Output the (x, y) coordinate of the center of the cell containing the given text.  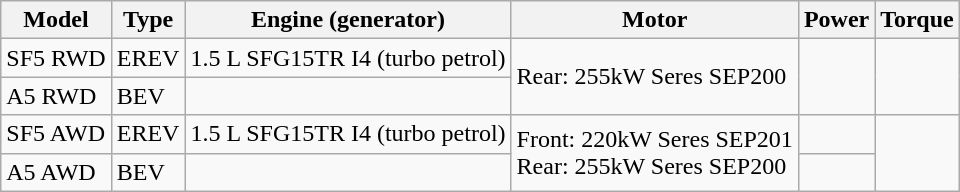
Front: 220kW Seres SEP201Rear: 255kW Seres SEP200 (654, 153)
Torque (917, 20)
Rear: 255kW Seres SEP200 (654, 77)
Motor (654, 20)
A5 RWD (56, 96)
Power (836, 20)
SF5 AWD (56, 134)
Model (56, 20)
A5 AWD (56, 172)
Type (148, 20)
Engine (generator) (348, 20)
SF5 RWD (56, 58)
